For the text-containing cell, return its midpoint in (X, Y) coordinate format. 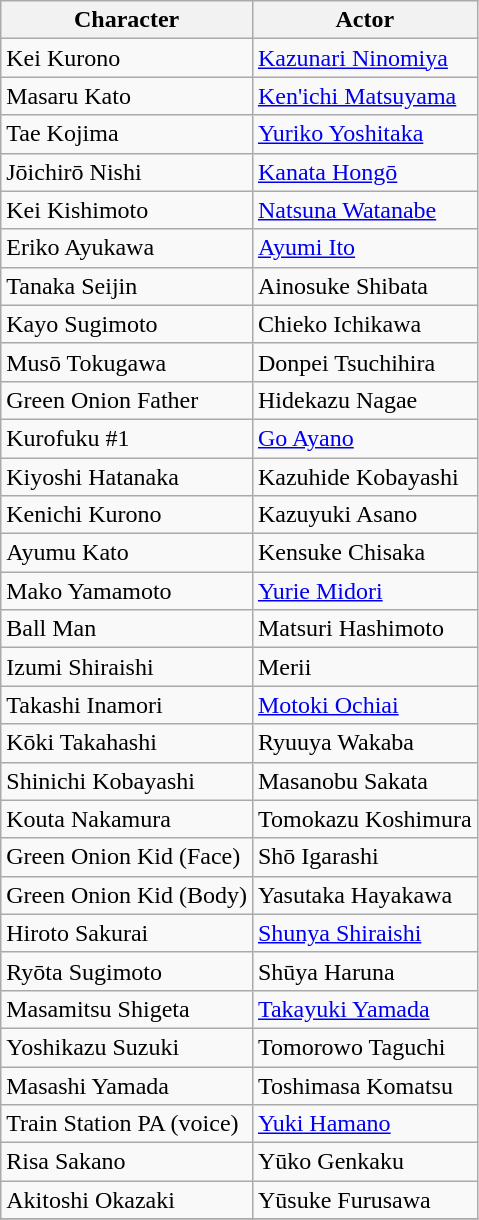
Tomorowo Taguchi (364, 1047)
Kōki Takahashi (127, 743)
Shunya Shiraishi (364, 933)
Kensuke Chisaka (364, 553)
Ayumi Ito (364, 248)
Yūko Genkaku (364, 1162)
Ken'ichi Matsuyama (364, 96)
Yuki Hamano (364, 1124)
Green Onion Father (127, 400)
Ayumu Kato (127, 553)
Train Station PA (voice) (127, 1124)
Yūsuke Furusawa (364, 1200)
Green Onion Kid (Body) (127, 895)
Risa Sakano (127, 1162)
Tomokazu Koshimura (364, 819)
Masamitsu Shigeta (127, 1009)
Masashi Yamada (127, 1085)
Chieko Ichikawa (364, 324)
Akitoshi Okazaki (127, 1200)
Yasutaka Hayakawa (364, 895)
Tanaka Seijin (127, 286)
Hiroto Sakurai (127, 933)
Tae Kojima (127, 134)
Shūya Haruna (364, 971)
Masaru Kato (127, 96)
Kei Kurono (127, 58)
Kiyoshi Hatanaka (127, 477)
Donpei Tsuchihira (364, 362)
Shō Igarashi (364, 857)
Ryuuya Wakaba (364, 743)
Yurie Midori (364, 591)
Kazuhide Kobayashi (364, 477)
Izumi Shiraishi (127, 667)
Ryōta Sugimoto (127, 971)
Shinichi Kobayashi (127, 781)
Eriko Ayukawa (127, 248)
Mako Yamamoto (127, 591)
Actor (364, 20)
Takayuki Yamada (364, 1009)
Kouta Nakamura (127, 819)
Kei Kishimoto (127, 210)
Matsuri Hashimoto (364, 629)
Merii (364, 667)
Jōichirō Nishi (127, 172)
Kazuyuki Asano (364, 515)
Ainosuke Shibata (364, 286)
Yuriko Yoshitaka (364, 134)
Kenichi Kurono (127, 515)
Hidekazu Nagae (364, 400)
Toshimasa Komatsu (364, 1085)
Kazunari Ninomiya (364, 58)
Kayo Sugimoto (127, 324)
Ball Man (127, 629)
Kurofuku #1 (127, 438)
Natsuna Watanabe (364, 210)
Kanata Hongō (364, 172)
Go Ayano (364, 438)
Green Onion Kid (Face) (127, 857)
Motoki Ochiai (364, 705)
Masanobu Sakata (364, 781)
Takashi Inamori (127, 705)
Yoshikazu Suzuki (127, 1047)
Character (127, 20)
Musō Tokugawa (127, 362)
